Search for the cell housing the specified text and yield its (X, Y) center coordinate. 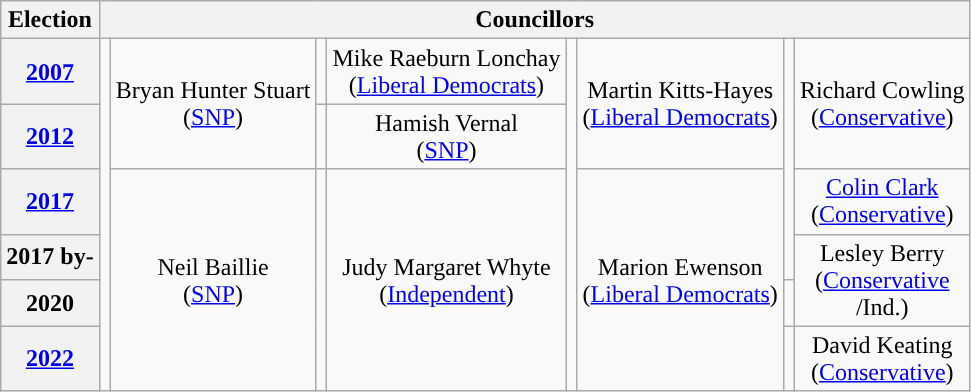
Marion Ewenson(Liberal Democrats) (680, 280)
2020 (50, 303)
Hamish Vernal(SNP) (446, 136)
2012 (50, 136)
Election (50, 20)
Richard Cowling(Conservative) (882, 104)
David Keating(Conservative) (882, 358)
Lesley Berry(Conservative/Ind.) (882, 280)
2022 (50, 358)
2017 (50, 202)
2017 by- (50, 257)
2007 (50, 72)
Bryan Hunter Stuart(SNP) (213, 104)
Neil Baillie(SNP) (213, 280)
Mike Raeburn Lonchay(Liberal Democrats) (446, 72)
Councillors (534, 20)
Martin Kitts-Hayes(Liberal Democrats) (680, 104)
Colin Clark(Conservative) (882, 202)
Judy Margaret Whyte(Independent) (446, 280)
